Determine the (X, Y) coordinate at the center of the cell enclosing the given text.  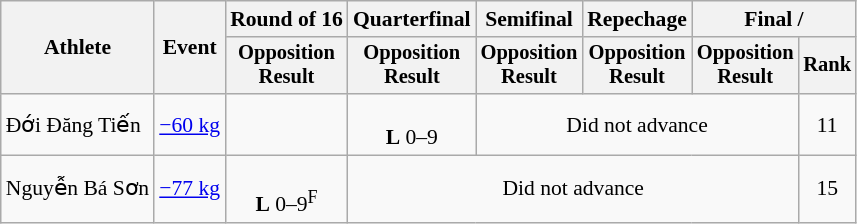
Repechage (637, 19)
Athlete (78, 48)
Đới Đăng Tiến (78, 124)
Rank (827, 66)
Round of 16 (286, 19)
Final / (774, 19)
11 (827, 124)
−77 kg (190, 190)
Nguyễn Bá Sơn (78, 190)
Event (190, 48)
Quarterfinal (412, 19)
L 0–9 (412, 124)
Semifinal (530, 19)
−60 kg (190, 124)
L 0–9F (286, 190)
15 (827, 190)
